Output the [X, Y] coordinate of the center of the cell containing the given text.  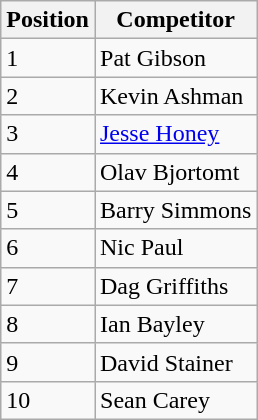
9 [48, 362]
Nic Paul [175, 248]
Dag Griffiths [175, 286]
6 [48, 248]
1 [48, 58]
Competitor [175, 20]
Jesse Honey [175, 134]
Barry Simmons [175, 210]
Sean Carey [175, 400]
3 [48, 134]
2 [48, 96]
Ian Bayley [175, 324]
7 [48, 286]
4 [48, 172]
David Stainer [175, 362]
10 [48, 400]
8 [48, 324]
5 [48, 210]
Pat Gibson [175, 58]
Kevin Ashman [175, 96]
Olav Bjortomt [175, 172]
Position [48, 20]
